Find where the given text appears and provide that cell's center as [x, y] coordinate. 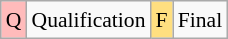
Qualification [89, 20]
Q [14, 20]
Final [200, 20]
F [162, 20]
